Provide the [X, Y] coordinate of the cell's center where the given text is located.  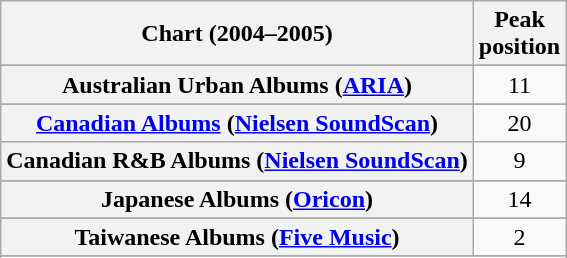
Australian Urban Albums (ARIA) [238, 85]
Chart (2004–2005) [238, 34]
14 [519, 199]
9 [519, 161]
11 [519, 85]
2 [519, 237]
20 [519, 123]
Canadian R&B Albums (Nielsen SoundScan) [238, 161]
Taiwanese Albums (Five Music) [238, 237]
Peakposition [519, 34]
Japanese Albums (Oricon) [238, 199]
Canadian Albums (Nielsen SoundScan) [238, 123]
